Scan for the cell matching the given text and deliver its [x, y] coordinate at center. 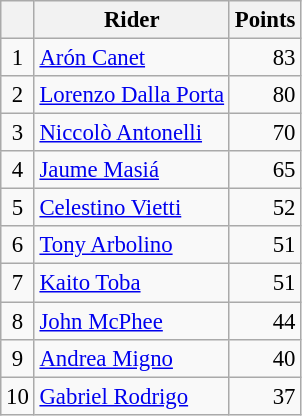
10 [18, 396]
Points [264, 20]
Tony Arbolino [132, 245]
65 [264, 170]
Lorenzo Dalla Porta [132, 95]
1 [18, 58]
Gabriel Rodrigo [132, 396]
8 [18, 321]
52 [264, 208]
5 [18, 208]
40 [264, 358]
Niccolò Antonelli [132, 133]
6 [18, 245]
2 [18, 95]
Celestino Vietti [132, 208]
7 [18, 283]
John McPhee [132, 321]
3 [18, 133]
Rider [132, 20]
Andrea Migno [132, 358]
Arón Canet [132, 58]
Jaume Masiá [132, 170]
Kaito Toba [132, 283]
44 [264, 321]
80 [264, 95]
4 [18, 170]
9 [18, 358]
37 [264, 396]
83 [264, 58]
70 [264, 133]
